Pinpoint the cell where the given text exists, returning its [X, Y] midpoint coordinate. 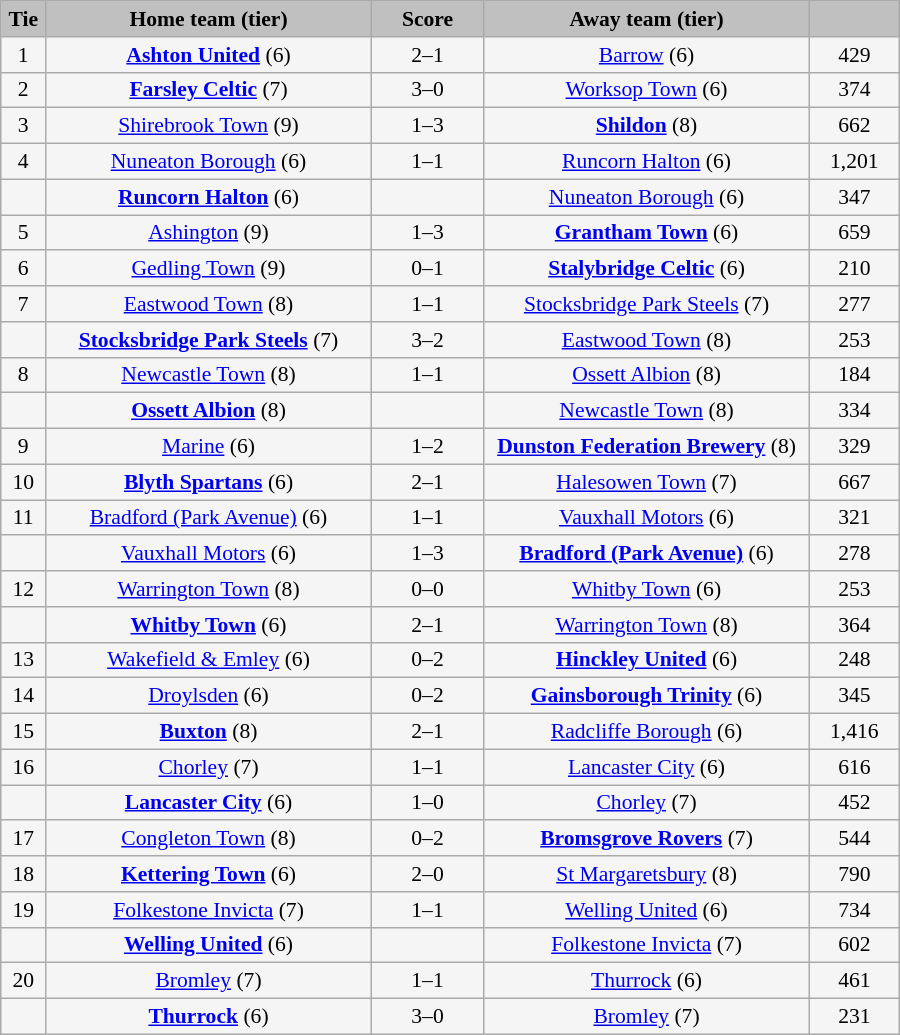
616 [854, 767]
Score [427, 19]
321 [854, 518]
St Margaretsbury (8) [647, 874]
6 [24, 269]
659 [854, 233]
1,416 [854, 732]
10 [24, 482]
Wakefield & Emley (6) [209, 660]
Marine (6) [209, 447]
429 [854, 55]
11 [24, 518]
662 [854, 126]
17 [24, 839]
334 [854, 411]
15 [24, 732]
8 [24, 375]
278 [854, 554]
1 [24, 55]
Blyth Spartans (6) [209, 482]
0–1 [427, 269]
Grantham Town (6) [647, 233]
461 [854, 981]
602 [854, 945]
734 [854, 910]
Bromsgrove Rovers (7) [647, 839]
Home team (tier) [209, 19]
790 [854, 874]
2 [24, 90]
19 [24, 910]
7 [24, 304]
Droylsden (6) [209, 696]
347 [854, 197]
9 [24, 447]
Ashton United (6) [209, 55]
1–0 [427, 803]
Ashington (9) [209, 233]
3 [24, 126]
Gedling Town (9) [209, 269]
Shildon (8) [647, 126]
18 [24, 874]
Hinckley United (6) [647, 660]
Barrow (6) [647, 55]
14 [24, 696]
20 [24, 981]
Gainsborough Trinity (6) [647, 696]
184 [854, 375]
1,201 [854, 162]
3–2 [427, 340]
Radcliffe Borough (6) [647, 732]
Kettering Town (6) [209, 874]
Farsley Celtic (7) [209, 90]
1–2 [427, 447]
Worksop Town (6) [647, 90]
Dunston Federation Brewery (8) [647, 447]
12 [24, 589]
5 [24, 233]
364 [854, 625]
Congleton Town (8) [209, 839]
329 [854, 447]
13 [24, 660]
Tie [24, 19]
16 [24, 767]
Buxton (8) [209, 732]
667 [854, 482]
4 [24, 162]
210 [854, 269]
374 [854, 90]
2–0 [427, 874]
345 [854, 696]
231 [854, 1017]
544 [854, 839]
Stalybridge Celtic (6) [647, 269]
Away team (tier) [647, 19]
248 [854, 660]
277 [854, 304]
Shirebrook Town (9) [209, 126]
Halesowen Town (7) [647, 482]
452 [854, 803]
0–0 [427, 589]
